Return [x, y] of the center of cell containing provided text 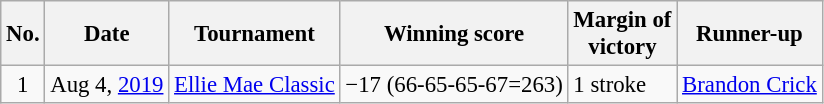
Tournament [254, 34]
−17 (66-65-65-67=263) [454, 85]
Ellie Mae Classic [254, 85]
Date [107, 34]
No. [23, 34]
Aug 4, 2019 [107, 85]
1 [23, 85]
Brandon Crick [750, 85]
Runner-up [750, 34]
Margin ofvictory [622, 34]
1 stroke [622, 85]
Winning score [454, 34]
